Return (x, y) of the center of cell containing provided text 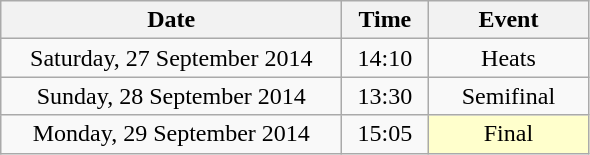
13:30 (385, 96)
Time (385, 20)
Heats (508, 58)
Date (172, 20)
Semifinal (508, 96)
14:10 (385, 58)
Saturday, 27 September 2014 (172, 58)
Sunday, 28 September 2014 (172, 96)
Monday, 29 September 2014 (172, 134)
Event (508, 20)
Final (508, 134)
15:05 (385, 134)
